Detect which cell encompasses the target text, then output its (X, Y) center coordinate. 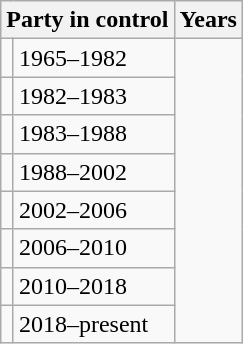
1988–2002 (94, 172)
2002–2006 (94, 210)
1982–1983 (94, 96)
2006–2010 (94, 248)
1983–1988 (94, 134)
2018–present (94, 324)
Years (208, 20)
2010–2018 (94, 286)
1965–1982 (94, 58)
Party in control (88, 20)
